Find where the given text appears and provide that cell's center as [X, Y] coordinate. 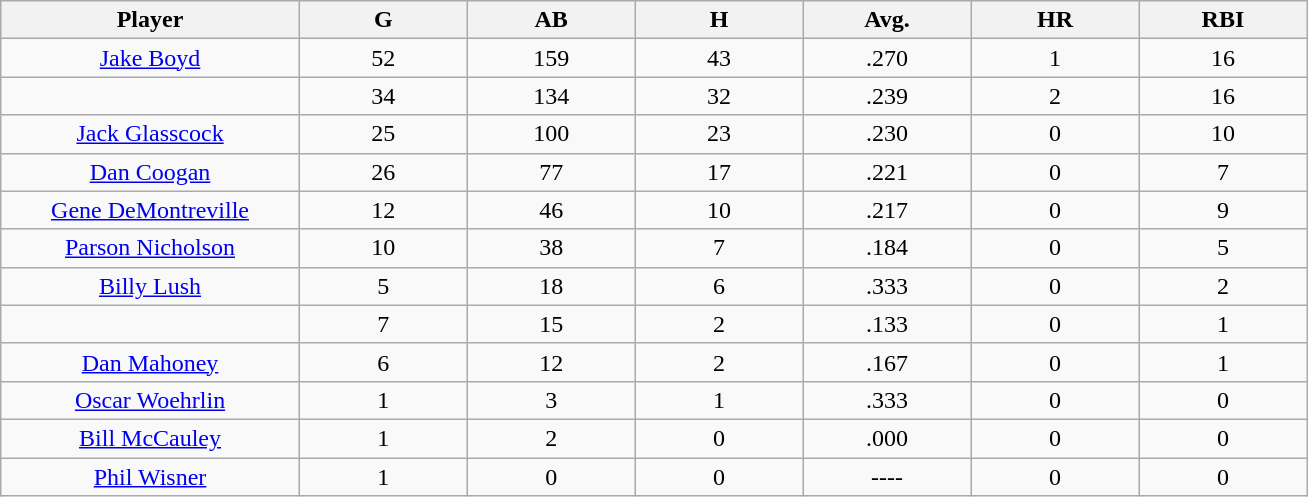
134 [551, 96]
.221 [887, 172]
G [383, 20]
46 [551, 210]
Dan Coogan [150, 172]
15 [551, 324]
.133 [887, 324]
38 [551, 248]
Billy Lush [150, 286]
.000 [887, 438]
159 [551, 58]
Oscar Woehrlin [150, 400]
34 [383, 96]
32 [719, 96]
AB [551, 20]
18 [551, 286]
.239 [887, 96]
RBI [1223, 20]
H [719, 20]
.270 [887, 58]
100 [551, 134]
3 [551, 400]
Bill McCauley [150, 438]
.184 [887, 248]
23 [719, 134]
.230 [887, 134]
Jack Glasscock [150, 134]
43 [719, 58]
Dan Mahoney [150, 362]
25 [383, 134]
Gene DeMontreville [150, 210]
9 [1223, 210]
77 [551, 172]
Jake Boyd [150, 58]
Player [150, 20]
Phil Wisner [150, 477]
17 [719, 172]
HR [1055, 20]
52 [383, 58]
Avg. [887, 20]
.167 [887, 362]
.217 [887, 210]
---- [887, 477]
26 [383, 172]
Parson Nicholson [150, 248]
